Determine the (X, Y) coordinate at the center of the cell enclosing the given text.  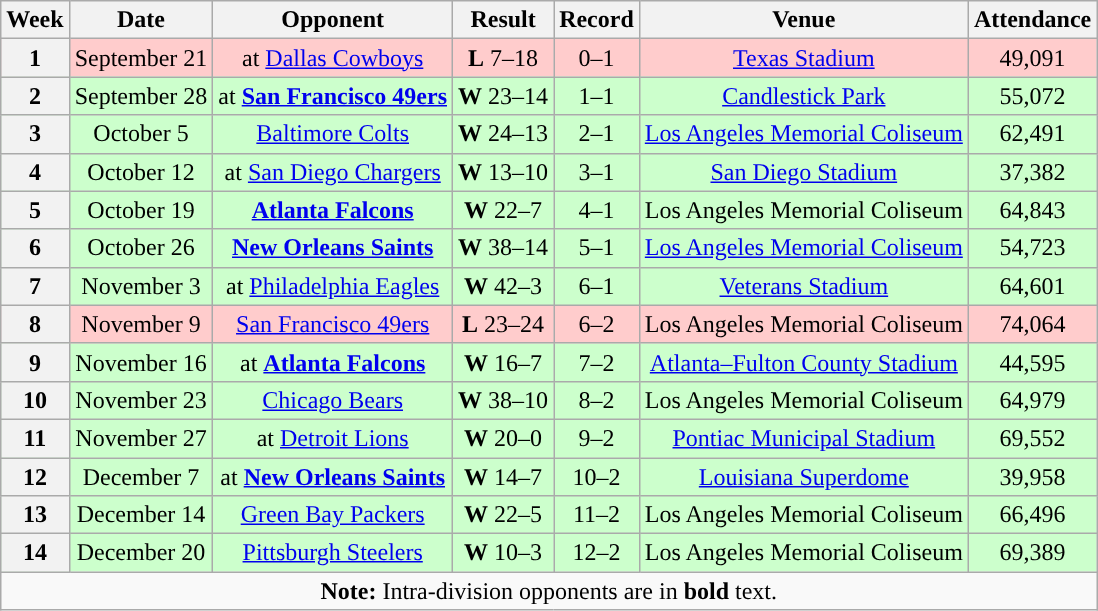
37,382 (1032, 172)
6 (35, 248)
Attendance (1032, 20)
69,552 (1032, 438)
14 (35, 553)
9–2 (597, 438)
Louisiana Superdome (804, 477)
November 9 (141, 324)
W 42–3 (504, 286)
W 24–13 (504, 134)
W 20–0 (504, 438)
October 12 (141, 172)
12–2 (597, 553)
Atlanta Falcons (333, 210)
W 23–14 (504, 96)
55,072 (1032, 96)
at New Orleans Saints (333, 477)
2 (35, 96)
W 14–7 (504, 477)
7 (35, 286)
39,958 (1032, 477)
Pittsburgh Steelers (333, 553)
Candlestick Park (804, 96)
Veterans Stadium (804, 286)
Week (35, 20)
New Orleans Saints (333, 248)
San Diego Stadium (804, 172)
Opponent (333, 20)
December 7 (141, 477)
74,064 (1032, 324)
Date (141, 20)
0–1 (597, 58)
October 26 (141, 248)
L 7–18 (504, 58)
W 16–7 (504, 362)
44,595 (1032, 362)
September 28 (141, 96)
54,723 (1032, 248)
2–1 (597, 134)
November 3 (141, 286)
6–1 (597, 286)
69,389 (1032, 553)
Atlanta–Fulton County Stadium (804, 362)
at Dallas Cowboys (333, 58)
66,496 (1032, 515)
November 23 (141, 400)
5 (35, 210)
10–2 (597, 477)
November 27 (141, 438)
at Detroit Lions (333, 438)
12 (35, 477)
1–1 (597, 96)
10 (35, 400)
December 14 (141, 515)
at Atlanta Falcons (333, 362)
64,843 (1032, 210)
3–1 (597, 172)
November 16 (141, 362)
San Francisco 49ers (333, 324)
Result (504, 20)
Venue (804, 20)
3 (35, 134)
1 (35, 58)
Chicago Bears (333, 400)
Pontiac Municipal Stadium (804, 438)
13 (35, 515)
11 (35, 438)
4 (35, 172)
64,601 (1032, 286)
Baltimore Colts (333, 134)
W 38–14 (504, 248)
at San Francisco 49ers (333, 96)
W 38–10 (504, 400)
8–2 (597, 400)
W 13–10 (504, 172)
Green Bay Packers (333, 515)
September 21 (141, 58)
9 (35, 362)
Record (597, 20)
W 10–3 (504, 553)
at San Diego Chargers (333, 172)
October 5 (141, 134)
49,091 (1032, 58)
December 20 (141, 553)
Note: Intra-division opponents are in bold text. (549, 591)
at Philadelphia Eagles (333, 286)
64,979 (1032, 400)
October 19 (141, 210)
5–1 (597, 248)
11–2 (597, 515)
62,491 (1032, 134)
W 22–7 (504, 210)
W 22–5 (504, 515)
4–1 (597, 210)
8 (35, 324)
6–2 (597, 324)
L 23–24 (504, 324)
7–2 (597, 362)
Texas Stadium (804, 58)
